Find where the given text appears and provide that cell's center as (X, Y) coordinate. 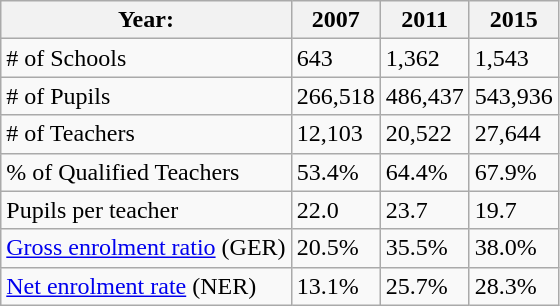
1,362 (424, 58)
486,437 (424, 96)
Gross enrolment ratio (GER) (146, 248)
Pupils per teacher (146, 210)
2015 (514, 20)
543,936 (514, 96)
266,518 (336, 96)
# of Pupils (146, 96)
# of Schools (146, 58)
53.4% (336, 172)
19.7 (514, 210)
13.1% (336, 286)
% of Qualified Teachers (146, 172)
38.0% (514, 248)
643 (336, 58)
67.9% (514, 172)
25.7% (424, 286)
23.7 (424, 210)
28.3% (514, 286)
20.5% (336, 248)
1,543 (514, 58)
# of Teachers (146, 134)
12,103 (336, 134)
27,644 (514, 134)
35.5% (424, 248)
2007 (336, 20)
22.0 (336, 210)
2011 (424, 20)
20,522 (424, 134)
64.4% (424, 172)
Net enrolment rate (NER) (146, 286)
Year: (146, 20)
